Find where the given text appears and provide that cell's center as (X, Y) coordinate. 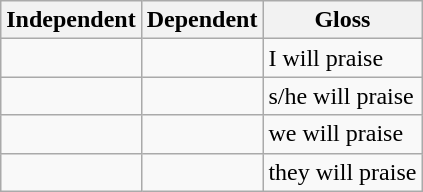
s/he will praise (342, 96)
Gloss (342, 20)
they will praise (342, 172)
Independent (71, 20)
Dependent (202, 20)
we will praise (342, 134)
I will praise (342, 58)
